Find where the given text appears and provide that cell's center as (X, Y) coordinate. 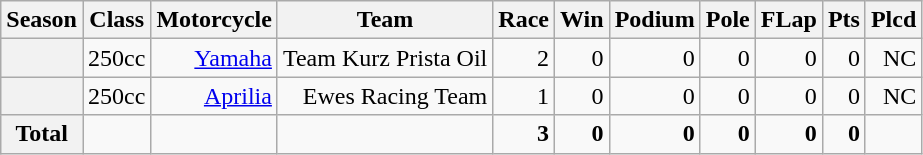
1 (524, 96)
Yamaha (214, 58)
Motorcycle (214, 20)
Class (116, 20)
3 (524, 134)
Win (582, 20)
Pole (728, 20)
Podium (654, 20)
Aprilia (214, 96)
Race (524, 20)
Team (384, 20)
Total (42, 134)
Pts (844, 20)
FLap (788, 20)
Ewes Racing Team (384, 96)
2 (524, 58)
Season (42, 20)
Team Kurz Prista Oil (384, 58)
Plcd (893, 20)
